Provide the (X, Y) coordinate of the cell's center where the given text is located.  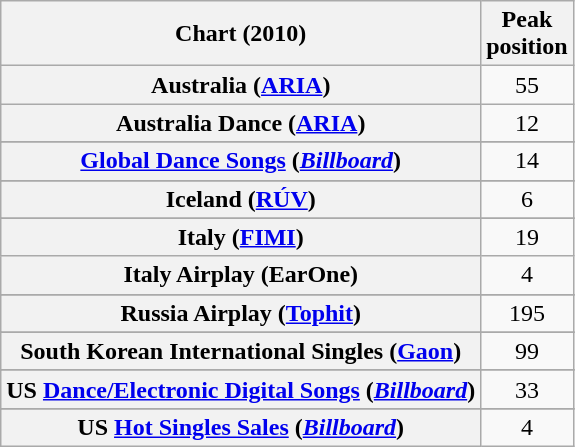
South Korean International Singles (Gaon) (241, 351)
Australia Dance (ARIA) (241, 123)
Iceland (RÚV) (241, 199)
55 (527, 85)
US Dance/Electronic Digital Songs (Billboard) (241, 389)
19 (527, 237)
33 (527, 389)
14 (527, 161)
Global Dance Songs (Billboard) (241, 161)
Australia (ARIA) (241, 85)
Italy (FIMI) (241, 237)
Peakposition (527, 34)
6 (527, 199)
Chart (2010) (241, 34)
Russia Airplay (Tophit) (241, 313)
12 (527, 123)
Italy Airplay (EarOne) (241, 275)
99 (527, 351)
195 (527, 313)
US Hot Singles Sales (Billboard) (241, 427)
